Output the [x, y] coordinate of the center of the cell containing the given text.  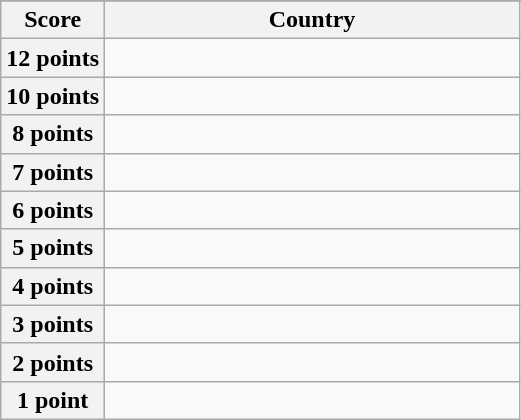
7 points [53, 172]
5 points [53, 248]
8 points [53, 134]
10 points [53, 96]
1 point [53, 400]
4 points [53, 286]
3 points [53, 324]
Country [312, 20]
6 points [53, 210]
12 points [53, 58]
2 points [53, 362]
Score [53, 20]
